From the cell containing the given text, extract its center point as [x, y] coordinate. 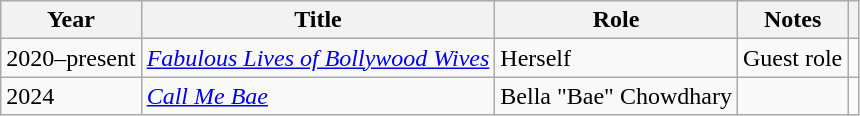
Bella "Bae" Chowdhary [616, 96]
Guest role [792, 58]
Fabulous Lives of Bollywood Wives [318, 58]
2020–present [71, 58]
Herself [616, 58]
Call Me Bae [318, 96]
Role [616, 20]
2024 [71, 96]
Year [71, 20]
Notes [792, 20]
Title [318, 20]
